Determine the (X, Y) coordinate at the center of the cell enclosing the given text.  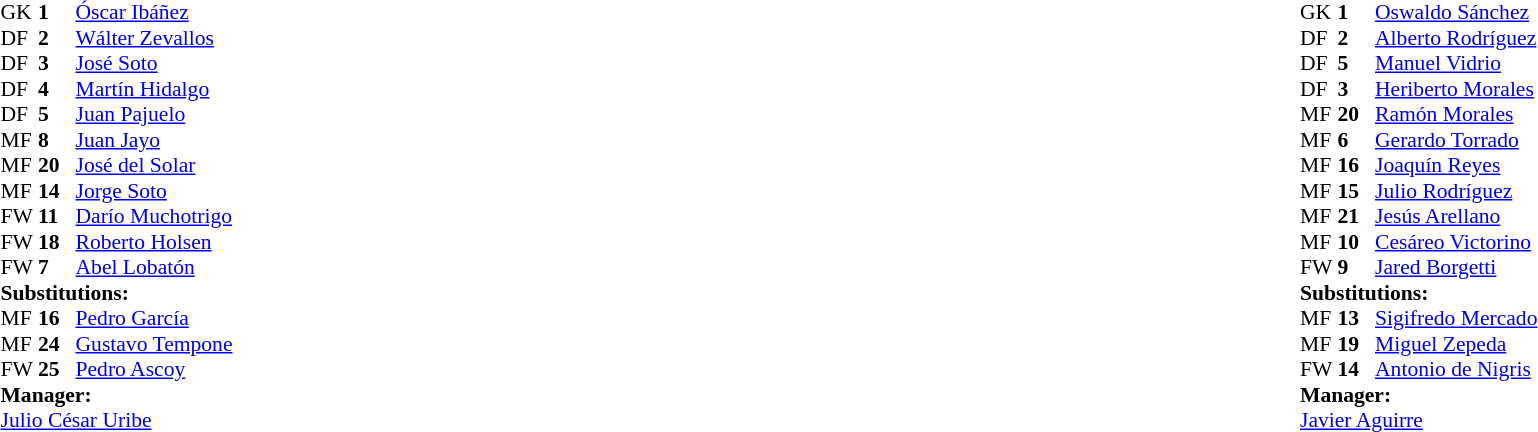
8 (57, 140)
19 (1357, 344)
Manuel Vidrio (1456, 63)
Martín Hidalgo (157, 89)
Juan Pajuelo (157, 115)
18 (57, 242)
Gerardo Torrado (1456, 140)
4 (57, 89)
Cesáreo Victorino (1456, 242)
Alberto Rodríguez (1456, 38)
6 (1357, 140)
Abel Lobatón (157, 267)
Pedro García (157, 319)
Gustavo Tempone (157, 344)
Oswaldo Sánchez (1456, 13)
24 (57, 344)
7 (57, 267)
Pedro Ascoy (157, 369)
José Soto (157, 63)
Juan Jayo (157, 140)
Ramón Morales (1456, 115)
11 (57, 217)
Sigifredo Mercado (1456, 319)
Miguel Zepeda (1456, 344)
15 (1357, 191)
25 (57, 369)
Jorge Soto (157, 191)
Wálter Zevallos (157, 38)
21 (1357, 217)
Jared Borgetti (1456, 267)
Julio Rodríguez (1456, 191)
9 (1357, 267)
José del Solar (157, 165)
Heriberto Morales (1456, 89)
Darío Muchotrigo (157, 217)
Roberto Holsen (157, 242)
Antonio de Nigris (1456, 369)
Jesús Arellano (1456, 217)
13 (1357, 319)
Óscar Ibáñez (157, 13)
10 (1357, 242)
Joaquín Reyes (1456, 165)
